Detect which cell encompasses the target text, then output its [X, Y] center coordinate. 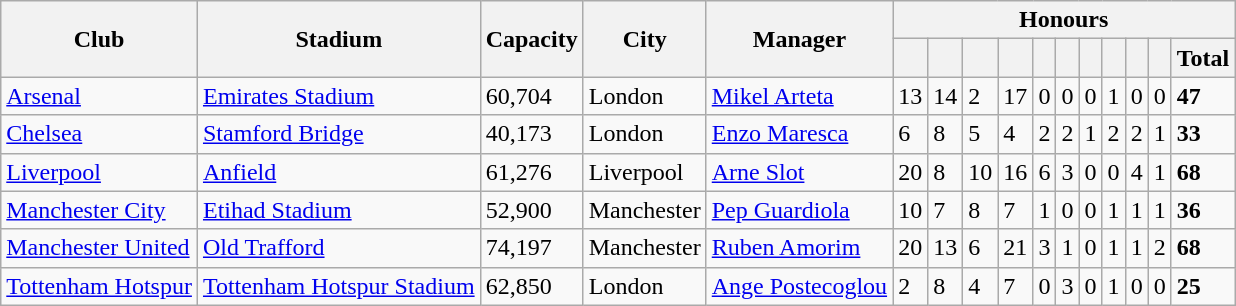
5 [980, 134]
Arsenal [100, 96]
21 [1016, 248]
Manager [799, 39]
Ruben Amorim [799, 248]
62,850 [532, 286]
Manchester United [100, 248]
60,704 [532, 96]
Tottenham Hotspur Stadium [338, 286]
Stamford Bridge [338, 134]
14 [946, 96]
16 [1016, 172]
Manchester City [100, 210]
Pep Guardiola [799, 210]
City [644, 39]
Honours [1064, 20]
Etihad Stadium [338, 210]
61,276 [532, 172]
36 [1203, 210]
Enzo Maresca [799, 134]
47 [1203, 96]
25 [1203, 286]
Emirates Stadium [338, 96]
Old Trafford [338, 248]
52,900 [532, 210]
Capacity [532, 39]
Total [1203, 58]
Club [100, 39]
Stadium [338, 39]
17 [1016, 96]
Tottenham Hotspur [100, 286]
Anfield [338, 172]
Arne Slot [799, 172]
Chelsea [100, 134]
40,173 [532, 134]
33 [1203, 134]
Ange Postecoglou [799, 286]
Mikel Arteta [799, 96]
74,197 [532, 248]
